For the text-containing cell, return its midpoint in [X, Y] coordinate format. 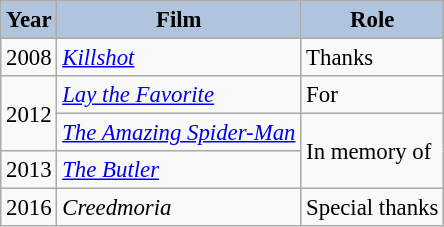
Film [179, 20]
Year [29, 20]
The Amazing Spider-Man [179, 133]
2016 [29, 208]
For [372, 95]
The Butler [179, 170]
2013 [29, 170]
Thanks [372, 58]
Special thanks [372, 208]
Role [372, 20]
In memory of [372, 152]
Creedmoria [179, 208]
Lay the Favorite [179, 95]
Killshot [179, 58]
2012 [29, 114]
2008 [29, 58]
